Pinpoint the cell where the given text exists, returning its (X, Y) midpoint coordinate. 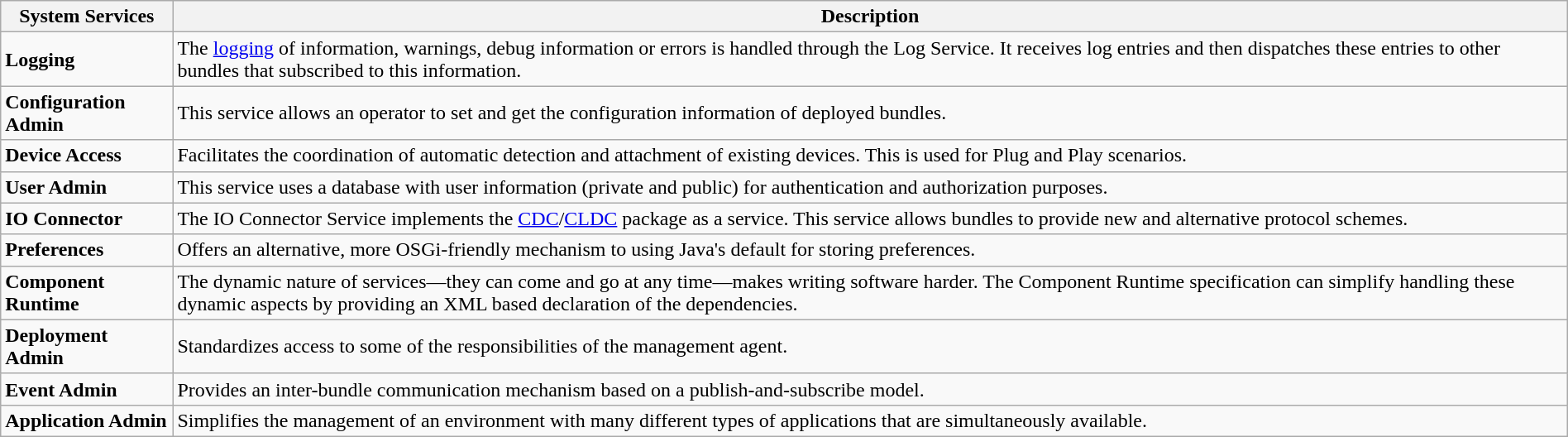
This service allows an operator to set and get the configuration information of deployed bundles. (870, 113)
Configuration Admin (87, 113)
User Admin (87, 187)
Deployment Admin (87, 346)
Logging (87, 60)
Description (870, 17)
Event Admin (87, 389)
Application Admin (87, 420)
Facilitates the coordination of automatic detection and attachment of existing devices. This is used for Plug and Play scenarios. (870, 156)
IO Connector (87, 218)
Simplifies the management of an environment with many different types of applications that are simultaneously available. (870, 420)
System Services (87, 17)
The IO Connector Service implements the CDC/CLDC package as a service. This service allows bundles to provide new and alternative protocol schemes. (870, 218)
Offers an alternative, more OSGi-friendly mechanism to using Java's default for storing preferences. (870, 250)
Device Access (87, 156)
This service uses a database with user information (private and public) for authentication and authorization purposes. (870, 187)
Component Runtime (87, 293)
Provides an inter-bundle communication mechanism based on a publish-and-subscribe model. (870, 389)
Preferences (87, 250)
Standardizes access to some of the responsibilities of the management agent. (870, 346)
